Detect which cell encompasses the target text, then output its [X, Y] center coordinate. 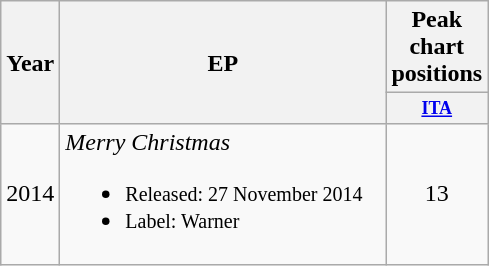
Year [30, 62]
Merry ChristmasReleased: 27 November 2014Label: Warner [223, 194]
Peak chart positions [437, 47]
EP [223, 62]
13 [437, 194]
2014 [30, 194]
ITA [437, 108]
